Return the (X, Y) coordinate for the center point of the cell that contains the specified text.  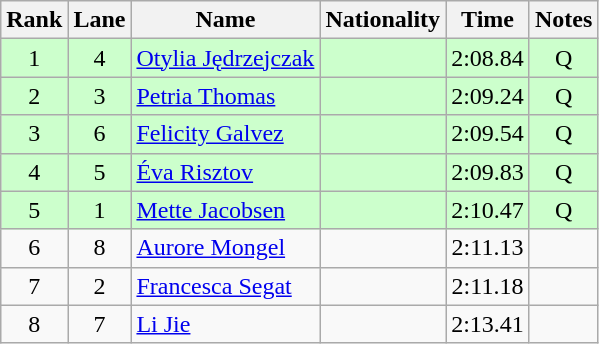
2:11.18 (488, 286)
Lane (100, 20)
Éva Risztov (226, 172)
Name (226, 20)
Notes (563, 20)
2:09.83 (488, 172)
Time (488, 20)
Otylia Jędrzejczak (226, 58)
Li Jie (226, 324)
2:09.54 (488, 134)
2:10.47 (488, 210)
Francesca Segat (226, 286)
Rank (34, 20)
2:11.13 (488, 248)
2:09.24 (488, 96)
Aurore Mongel (226, 248)
Petria Thomas (226, 96)
Nationality (383, 20)
Felicity Galvez (226, 134)
2:13.41 (488, 324)
2:08.84 (488, 58)
Mette Jacobsen (226, 210)
